Search for the cell housing the specified text and yield its (x, y) center coordinate. 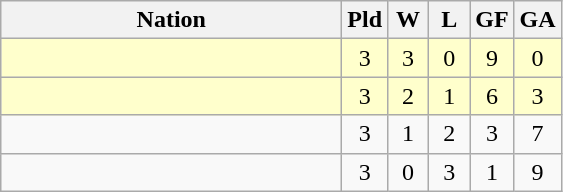
Pld (365, 20)
GA (538, 20)
GF (492, 20)
7 (538, 134)
L (450, 20)
W (408, 20)
Nation (172, 20)
6 (492, 96)
